Return the [x, y] coordinate for the center point of the cell that contains the specified text.  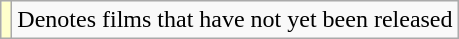
Denotes films that have not yet been released [235, 20]
